Return the [X, Y] coordinate for the center point of the cell that contains the specified text.  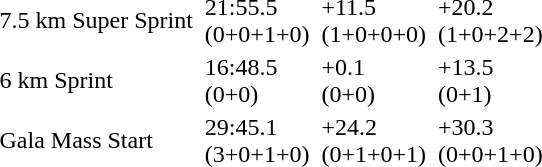
+0.1(0+0) [374, 80]
16:48.5(0+0) [257, 80]
